Identify which cell holds the provided text, then report its (X, Y) central coordinate. 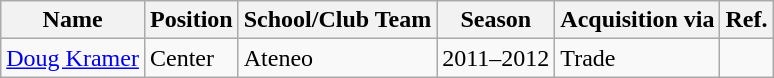
Ateneo (337, 58)
2011–2012 (496, 58)
School/Club Team (337, 20)
Trade (638, 58)
Position (191, 20)
Center (191, 58)
Season (496, 20)
Doug Kramer (73, 58)
Ref. (746, 20)
Acquisition via (638, 20)
Name (73, 20)
